Determine the (X, Y) coordinate at the center of the cell enclosing the given text.  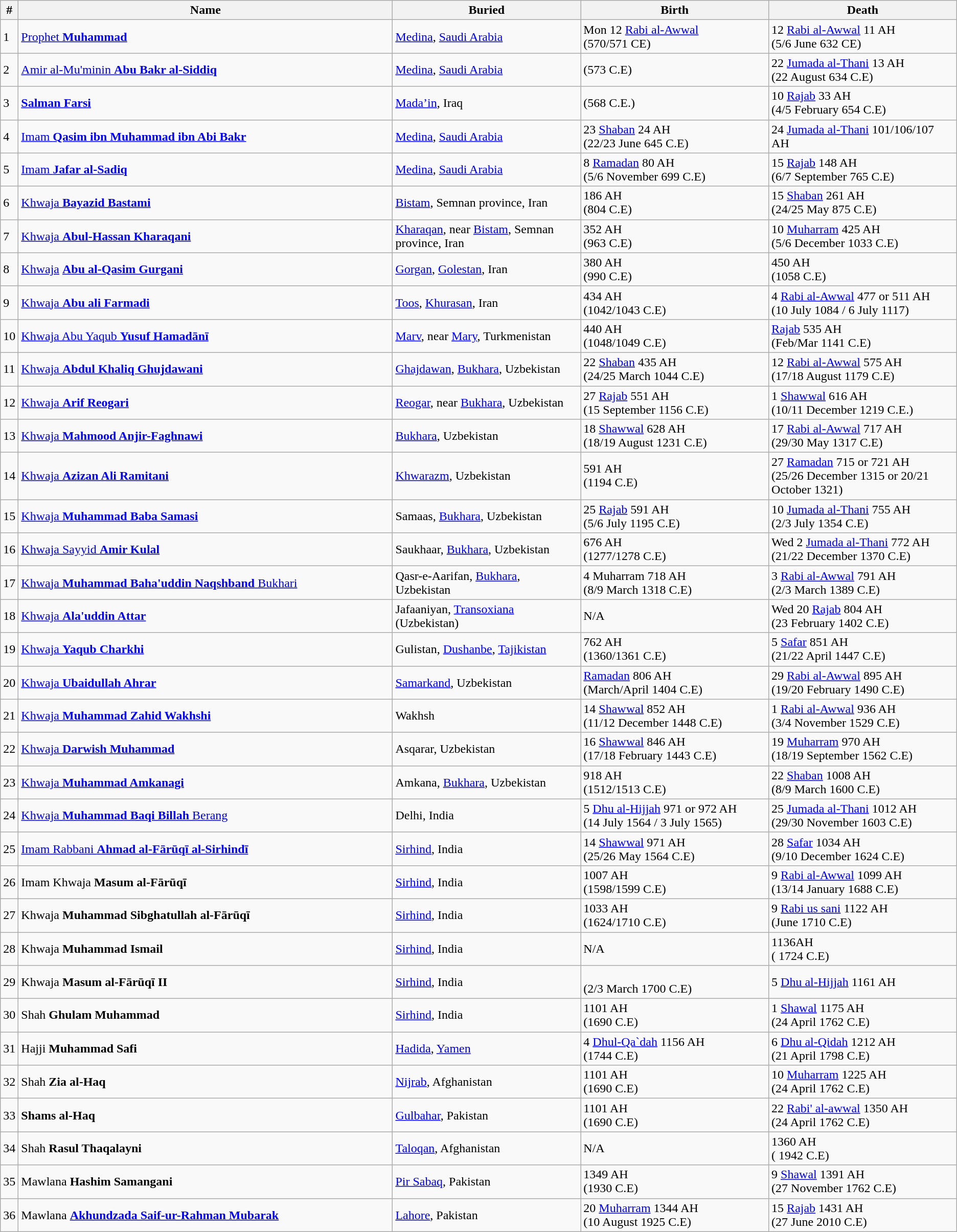
380 AH(990 C.E) (675, 269)
(568 C.E.) (675, 103)
Name (206, 10)
12 Rabi al-Awwal 575 AH(17/18 August 1179 C.E) (863, 369)
352 AH(963 C.E) (675, 236)
Khwaja Ala'uddin Attar (206, 616)
8 (9, 269)
9 Shawal 1391 AH(27 November 1762 C.E) (863, 1181)
31 (9, 1048)
Saukhaar, Bukhara, Uzbekistan (487, 549)
Gulistan, Dushanbe, Tajikistan (487, 649)
Khwaja Muhammad Baha'uddin Naqshband Bukhari (206, 583)
Salman Farsi (206, 103)
Toos, Khurasan, Iran (487, 303)
Taloqan, Afghanistan (487, 1149)
Gorgan, Golestan, Iran (487, 269)
(573 C.E) (675, 70)
Wed 20 Rajab 804 AH(23 February 1402 C.E) (863, 616)
Mada’in, Iraq (487, 103)
1 (9, 37)
Pir Sabaq, Pakistan (487, 1181)
Imam Qasim ibn Muhammad ibn Abi Bakr (206, 136)
Khwaja Bayazid Bastami (206, 203)
Kharaqan, near Bistam, Semnan province, Iran (487, 236)
Wakhsh (487, 716)
Death (863, 10)
14 Shawwal 852 AH(11/12 December 1448 C.E) (675, 716)
23 Shaban 24 AH(22/23 June 645 C.E) (675, 136)
2 (9, 70)
21 (9, 716)
9 Rabi us sani 1122 AH(June 1710 C.E) (863, 915)
30 (9, 1016)
29 Rabi al-Awwal 895 AH(19/20 February 1490 C.E) (863, 682)
15 Rajab 1431 AH(27 June 2010 C.E) (863, 1215)
Khwaja Muhammad Baqi Billah Berang (206, 815)
Marv, near Mary, Turkmenistan (487, 335)
186 AH(804 C.E) (675, 203)
Imam Khwaja Masum al-Fārūqī (206, 882)
Hadida, Yamen (487, 1048)
Khwaja Muhammad Sibghatullah al-Fārūqī (206, 915)
Khwaja Yaqub Charkhi (206, 649)
Ghajdawan, Bukhara, Uzbekistan (487, 369)
Khwarazm, Uzbekistan (487, 476)
15 Rajab 148 AH(6/7 September 765 C.E) (863, 170)
5 Dhu al-Hijjah 1161 AH (863, 982)
1007 AH(1598/1599 C.E) (675, 882)
34 (9, 1149)
25 Rajab 591 AH(5/6 July 1195 C.E) (675, 517)
Mawlana Hashim Samangani (206, 1181)
450 AH(1058 C.E) (863, 269)
12 (9, 402)
Shah Ghulam Muhammad (206, 1016)
Khwaja Muhammad Ismail (206, 948)
Nijrab, Afghanistan (487, 1082)
28 Safar 1034 AH(9/10 December 1624 C.E) (863, 849)
Jafaaniyan, Transoxiana (Uzbekistan) (487, 616)
29 (9, 982)
10 (9, 335)
18 (9, 616)
Ramadan 806 AH(March/April 1404 C.E) (675, 682)
918 AH(1512/1513 C.E) (675, 782)
14 Shawwal 971 AH(25/26 May 1564 C.E) (675, 849)
Khwaja Abul-Hassan Kharaqani (206, 236)
Shams al-Haq (206, 1115)
27 Rajab 551 AH(15 September 1156 C.E) (675, 402)
Asqarar, Uzbekistan (487, 749)
Rajab 535 AH(Feb/Mar 1141 C.E) (863, 335)
9 (9, 303)
Mawlana Akhundzada Saif-ur-Rahman Mubarak (206, 1215)
# (9, 10)
28 (9, 948)
17 Rabi al-Awwal 717 AH(29/30 May 1317 C.E) (863, 436)
Khwaja Masum al-Fārūqī II (206, 982)
22 Jumada al-Thani 13 AH(22 August 634 C.E) (863, 70)
7 (9, 236)
Khwaja Muhammad Baba Samasi (206, 517)
Lahore, Pakistan (487, 1215)
Birth (675, 10)
Imam Jafar al-Sadiq (206, 170)
22 (9, 749)
27 Ramadan 715 or 721 AH(25/26 December 1315 or 20/21 October 1321) (863, 476)
20 Muharram 1344 AH(10 August 1925 C.E) (675, 1215)
4 Muharram 718 AH(8/9 March 1318 C.E) (675, 583)
5 Dhu al-Hijjah 971 or 972 AH(14 July 1564 / 3 July 1565) (675, 815)
3 (9, 103)
Shah Rasul Thaqalayni (206, 1149)
27 (9, 915)
Khwaja Darwish Muhammad (206, 749)
Khwaja Azizan Ali Ramitani (206, 476)
8 Ramadan 80 AH(5/6 November 699 C.E) (675, 170)
15 (9, 517)
20 (9, 682)
23 (9, 782)
Mon 12 Rabi al-Awwal(570/571 CE) (675, 37)
24 (9, 815)
Amir al-Mu'minin Abu Bakr al-Siddiq (206, 70)
Khwaja Abu ali Farmadi (206, 303)
32 (9, 1082)
1349 AH(1930 C.E) (675, 1181)
15 Shaban 261 AH(24/25 May 875 C.E) (863, 203)
10 Jumada al-Thani 755 AH(2/3 July 1354 C.E) (863, 517)
Gulbahar, Pakistan (487, 1115)
22 Rabi' al-awwal 1350 AH(24 April 1762 C.E) (863, 1115)
25 (9, 849)
5 Safar 851 AH(21/22 April 1447 C.E) (863, 649)
591 AH(1194 C.E) (675, 476)
1 Rabi al-Awwal 936 AH(3/4 November 1529 C.E) (863, 716)
Wed 2 Jumada al-Thani 772 AH(21/22 December 1370 C.E) (863, 549)
Qasr-e-Aarifan, Bukhara, Uzbekistan (487, 583)
1360 AH( 1942 C.E) (863, 1149)
10 Muharram 1225 AH(24 April 1762 C.E) (863, 1082)
Khwaja Muhammad Amkanagi (206, 782)
5 (9, 170)
Samaas, Bukhara, Uzbekistan (487, 517)
4 Rabi al-Awwal 477 or 511 AH(10 July 1084 / 6 July 1117) (863, 303)
Samarkand, Uzbekistan (487, 682)
12 Rabi al-Awwal 11 AH(5/6 June 632 CE) (863, 37)
19 (9, 649)
Imam Rabbani Ahmad al-Fārūqī al-Sirhindī (206, 849)
24 Jumada al-Thani 101/106/107 AH (863, 136)
10 Muharram 425 AH(5/6 December 1033 C.E) (863, 236)
Amkana, Bukhara, Uzbekistan (487, 782)
Khwaja Abu Yaqub Yusuf Hamadānī (206, 335)
Khwaja Abu al-Qasim Gurgani (206, 269)
Khwaja Abdul Khaliq Ghujdawani (206, 369)
Khwaja Mahmood Anjir-Faghnawi (206, 436)
6 (9, 203)
Khwaja Arif Reogari (206, 402)
16 (9, 549)
26 (9, 882)
16 Shawwal 846 AH(17/18 February 1443 C.E) (675, 749)
11 (9, 369)
22 Shaban 435 AH(24/25 March 1044 C.E) (675, 369)
3 Rabi al-Awwal 791 AH(2/3 March 1389 C.E) (863, 583)
36 (9, 1215)
Hajji Muhammad Safi (206, 1048)
762 AH(1360/1361 C.E) (675, 649)
1 Shawal 1175 AH(24 April 1762 C.E) (863, 1016)
9 Rabi al-Awwal 1099 AH(13/14 January 1688 C.E) (863, 882)
Shah Zia al-Haq (206, 1082)
18 Shawwal 628 AH(18/19 August 1231 C.E) (675, 436)
10 Rajab 33 AH(4/5 February 654 C.E) (863, 103)
1136AH( 1724 C.E) (863, 948)
Reogar, near Bukhara, Uzbekistan (487, 402)
440 AH(1048/1049 C.E) (675, 335)
Prophet Muhammad (206, 37)
676 AH(1277/1278 C.E) (675, 549)
(2/3 March 1700 C.E) (675, 982)
4 (9, 136)
19 Muharram 970 AH(18/19 September 1562 C.E) (863, 749)
22 Shaban 1008 AH(8/9 March 1600 C.E) (863, 782)
33 (9, 1115)
1033 AH(1624/1710 C.E) (675, 915)
434 AH(1042/1043 C.E) (675, 303)
Khwaja Muhammad Zahid Wakhshi (206, 716)
17 (9, 583)
Delhi, India (487, 815)
14 (9, 476)
Bukhara, Uzbekistan (487, 436)
Khwaja Sayyid Amir Kulal (206, 549)
13 (9, 436)
Buried (487, 10)
4 Dhul-Qa`dah 1156 AH(1744 C.E) (675, 1048)
Bistam, Semnan province, Iran (487, 203)
1 Shawwal 616 AH(10/11 December 1219 C.E.) (863, 402)
35 (9, 1181)
6 Dhu al-Qidah 1212 AH(21 April 1798 C.E) (863, 1048)
25 Jumada al-Thani 1012 AH(29/30 November 1603 C.E) (863, 815)
Khwaja Ubaidullah Ahrar (206, 682)
